Extract the (X, Y) coordinate from the center of the cell holding the provided text.  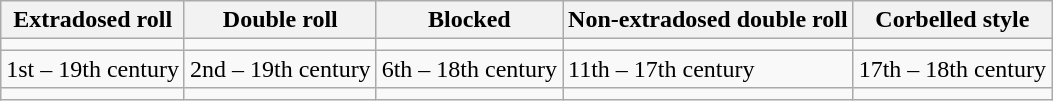
Double roll (280, 20)
1st – 19th century (93, 69)
2nd – 19th century (280, 69)
17th – 18th century (952, 69)
Non-extradosed double roll (708, 20)
Corbelled style (952, 20)
11th – 17th century (708, 69)
Extradosed roll (93, 20)
6th – 18th century (469, 69)
Blocked (469, 20)
